Provide the [x, y] coordinate of the cell's center where the given text is located.  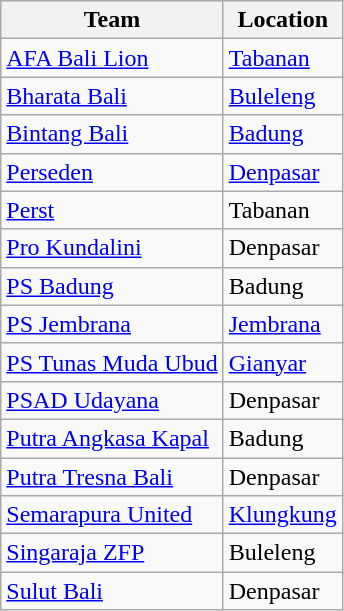
Sulut Bali [112, 591]
Singaraja ZFP [112, 553]
Perseden [112, 172]
Klungkung [282, 515]
PS Tunas Muda Ubud [112, 362]
Jembrana [282, 324]
PS Jembrana [112, 324]
AFA Bali Lion [112, 58]
Semarapura United [112, 515]
PS Badung [112, 286]
Gianyar [282, 362]
Putra Tresna Bali [112, 477]
Bharata Bali [112, 96]
Location [282, 20]
Bintang Bali [112, 134]
Perst [112, 210]
Team [112, 20]
Putra Angkasa Kapal [112, 438]
Pro Kundalini [112, 248]
PSAD Udayana [112, 400]
